Identify which cell holds the provided text, then report its [x, y] central coordinate. 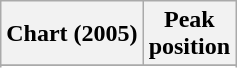
Chart (2005) [72, 34]
Peakposition [189, 34]
